Scan for the cell matching the given text and deliver its (X, Y) coordinate at center. 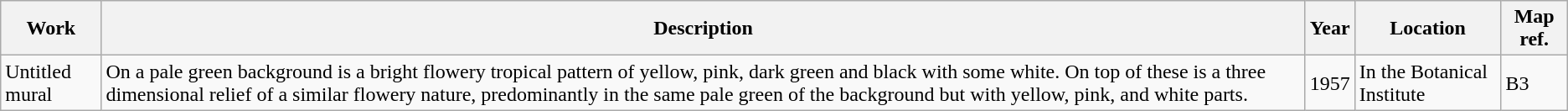
Description (704, 29)
Untitled mural (51, 82)
1957 (1330, 82)
Location (1427, 29)
B3 (1534, 82)
Map ref. (1534, 29)
In the Botanical Institute (1427, 82)
Work (51, 29)
Year (1330, 29)
